Locate the cell with the specified text and output its (X, Y) center coordinate. 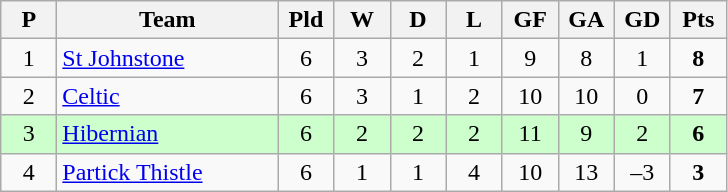
P (29, 20)
Celtic (168, 96)
Team (168, 20)
11 (530, 134)
W (362, 20)
L (474, 20)
7 (698, 96)
Hibernian (168, 134)
GD (642, 20)
D (418, 20)
St Johnstone (168, 58)
Pld (306, 20)
Partick Thistle (168, 172)
0 (642, 96)
GF (530, 20)
GA (586, 20)
Pts (698, 20)
–3 (642, 172)
13 (586, 172)
